Return the [x, y] coordinate for the center point of the cell that contains the specified text.  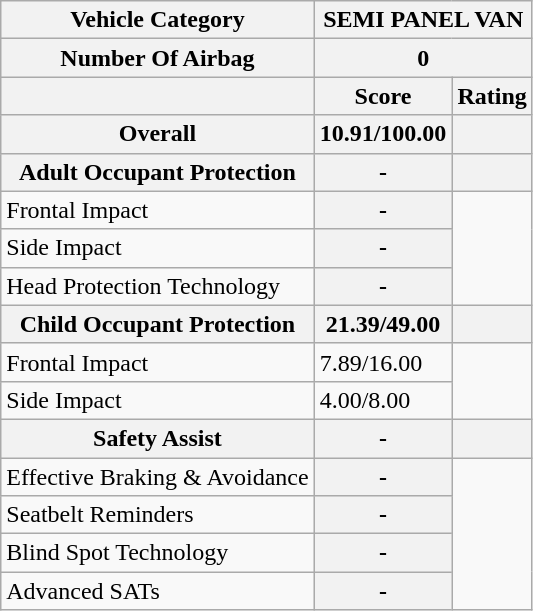
SEMI PANEL VAN [423, 20]
Effective Braking & Avoidance [158, 477]
Number Of Airbag [158, 58]
Vehicle Category [158, 20]
10.91/100.00 [383, 134]
4.00/8.00 [383, 400]
Rating [492, 96]
Child Occupant Protection [158, 324]
7.89/16.00 [383, 362]
Blind Spot Technology [158, 553]
Advanced SATs [158, 591]
Safety Assist [158, 438]
21.39/49.00 [383, 324]
Overall [158, 134]
Score [383, 96]
0 [423, 58]
Seatbelt Reminders [158, 515]
Head Protection Technology [158, 286]
Adult Occupant Protection [158, 172]
